For the text-containing cell, return its midpoint in (X, Y) coordinate format. 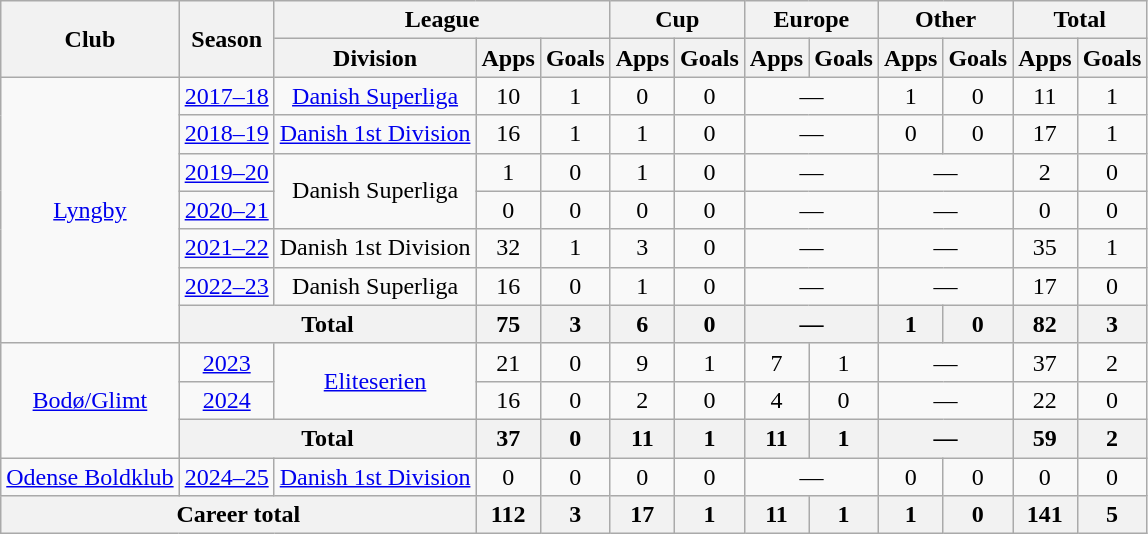
Cup (677, 20)
2023 (226, 362)
2017–18 (226, 96)
5 (1112, 515)
Lyngby (90, 210)
Odense Boldklub (90, 477)
League (442, 20)
22 (1045, 400)
Bodø/Glimt (90, 400)
Europe (811, 20)
141 (1045, 515)
2022–23 (226, 286)
35 (1045, 248)
2020–21 (226, 210)
Club (90, 39)
10 (508, 96)
4 (776, 400)
2024 (226, 400)
2024–25 (226, 477)
2021–22 (226, 248)
112 (508, 515)
Career total (238, 515)
75 (508, 324)
Other (945, 20)
6 (642, 324)
7 (776, 362)
Season (226, 39)
59 (1045, 438)
9 (642, 362)
Division (375, 58)
2019–20 (226, 172)
Eliteserien (375, 381)
2018–19 (226, 134)
21 (508, 362)
82 (1045, 324)
32 (508, 248)
